Extract the [X, Y] coordinate from the center of the cell holding the provided text.  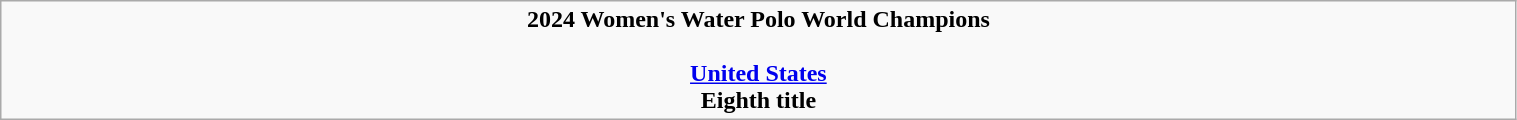
2024 Women's Water Polo World ChampionsUnited StatesEighth title [758, 60]
